Detect which cell encompasses the target text, then output its [X, Y] center coordinate. 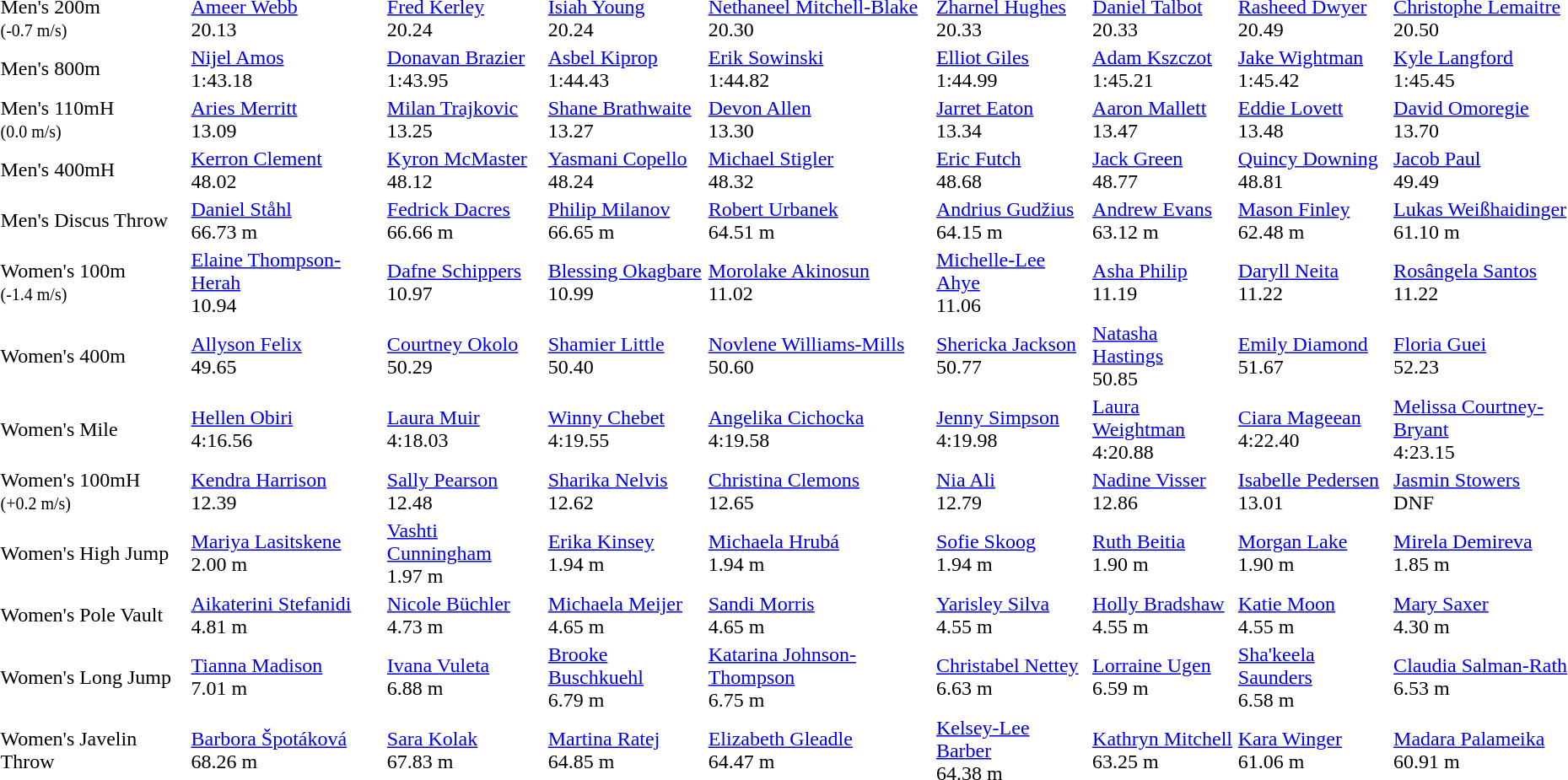
Elaine Thompson-Herah 10.94 [287, 282]
Eddie Lovett 13.48 [1312, 120]
Mason Finley 62.48 m [1312, 221]
Sandi Morris 4.65 m [820, 616]
Daniel Ståhl 66.73 m [287, 221]
Natasha Hastings 50.85 [1163, 356]
Morolake Akinosun 11.02 [820, 282]
Devon Allen 13.30 [820, 120]
Nia Ali 12.79 [1011, 491]
Yasmani Copello 48.24 [626, 170]
Emily Diamond 51.67 [1312, 356]
Jenny Simpson 4:19.98 [1011, 429]
Sally Pearson 12.48 [465, 491]
Jake Wightman 1:45.42 [1312, 69]
Vashti Cunningham 1.97 m [465, 553]
Hellen Obiri 4:16.56 [287, 429]
Morgan Lake 1.90 m [1312, 553]
Lorraine Ugen 6.59 m [1163, 677]
Aaron Mallett 13.47 [1163, 120]
Tianna Madison 7.01 m [287, 677]
Mariya Lasitskene 2.00 m [287, 553]
Quincy Downing 48.81 [1312, 170]
Holly Bradshaw 4.55 m [1163, 616]
Philip Milanov 66.65 m [626, 221]
Daryll Neita 11.22 [1312, 282]
Katie Moon 4.55 m [1312, 616]
Kyron McMaster 48.12 [465, 170]
Ciara Mageean 4:22.40 [1312, 429]
Shericka Jackson 50.77 [1011, 356]
Erika Kinsey 1.94 m [626, 553]
Erik Sowinski 1:44.82 [820, 69]
Sharika Nelvis 12.62 [626, 491]
Sha'keela Saunders 6.58 m [1312, 677]
Michaela Meijer 4.65 m [626, 616]
Courtney Okolo 50.29 [465, 356]
Milan Trajkovic 13.25 [465, 120]
Nadine Visser 12.86 [1163, 491]
Brooke Buschkuehl 6.79 m [626, 677]
Aikaterini Stefanidi 4.81 m [287, 616]
Dafne Schippers 10.97 [465, 282]
Yarisley Silva 4.55 m [1011, 616]
Andrew Evans 63.12 m [1163, 221]
Aries Merritt 13.09 [287, 120]
Kerron Clement 48.02 [287, 170]
Isabelle Pedersen 13.01 [1312, 491]
Asha Philip 11.19 [1163, 282]
Jarret Eaton 13.34 [1011, 120]
Nicole Büchler 4.73 m [465, 616]
Allyson Felix 49.65 [287, 356]
Shamier Little 50.40 [626, 356]
Sofie Skoog 1.94 m [1011, 553]
Novlene Williams-Mills 50.60 [820, 356]
Katarina Johnson-Thompson 6.75 m [820, 677]
Ivana Vuleta 6.88 m [465, 677]
Blessing Okagbare 10.99 [626, 282]
Robert Urbanek 64.51 m [820, 221]
Christina Clemons 12.65 [820, 491]
Eric Futch 48.68 [1011, 170]
Shane Brathwaite 13.27 [626, 120]
Andrius Gudžius 64.15 m [1011, 221]
Adam Kszczot 1:45.21 [1163, 69]
Elliot Giles 1:44.99 [1011, 69]
Laura Weightman 4:20.88 [1163, 429]
Ruth Beitia 1.90 m [1163, 553]
Fedrick Dacres 66.66 m [465, 221]
Nijel Amos 1:43.18 [287, 69]
Jack Green 48.77 [1163, 170]
Christabel Nettey 6.63 m [1011, 677]
Michelle-Lee Ahye 11.06 [1011, 282]
Laura Muir 4:18.03 [465, 429]
Donavan Brazier 1:43.95 [465, 69]
Kendra Harrison 12.39 [287, 491]
Angelika Cichocka 4:19.58 [820, 429]
Asbel Kiprop 1:44.43 [626, 69]
Michael Stigler 48.32 [820, 170]
Michaela Hrubá 1.94 m [820, 553]
Winny Chebet 4:19.55 [626, 429]
